Return the [X, Y] coordinate for the center point of the cell that contains the specified text.  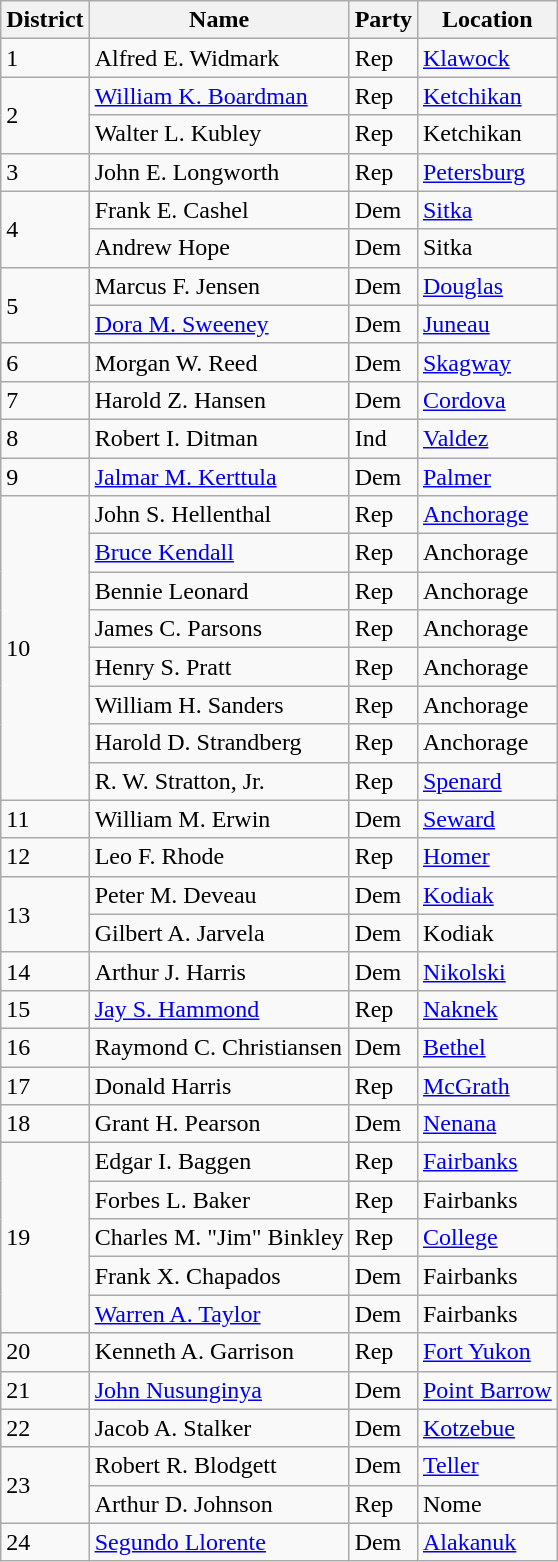
Douglas [487, 286]
Bethel [487, 1047]
Marcus F. Jensen [219, 286]
9 [45, 477]
Henry S. Pratt [219, 667]
13 [45, 914]
3 [45, 172]
10 [45, 648]
Petersburg [487, 172]
John Nusunginya [219, 1390]
12 [45, 857]
14 [45, 971]
Robert R. Blodgett [219, 1466]
6 [45, 362]
Segundo Llorente [219, 1542]
Name [219, 20]
Spenard [487, 781]
Naknek [487, 1009]
College [487, 1238]
Location [487, 20]
Jacob A. Stalker [219, 1428]
Harold Z. Hansen [219, 400]
Jay S. Hammond [219, 1009]
22 [45, 1428]
John S. Hellenthal [219, 515]
Grant H. Pearson [219, 1124]
Walter L. Kubley [219, 134]
Peter M. Deveau [219, 895]
18 [45, 1124]
16 [45, 1047]
Nome [487, 1504]
McGrath [487, 1085]
William K. Boardman [219, 96]
Kotzebue [487, 1428]
Party [383, 20]
Andrew Hope [219, 248]
William H. Sanders [219, 705]
5 [45, 305]
Cordova [487, 400]
Ind [383, 438]
Frank X. Chapados [219, 1276]
Kenneth A. Garrison [219, 1352]
Seward [487, 819]
11 [45, 819]
21 [45, 1390]
John E. Longworth [219, 172]
Gilbert A. Jarvela [219, 933]
Charles M. "Jim" Binkley [219, 1238]
Arthur J. Harris [219, 971]
R. W. Stratton, Jr. [219, 781]
15 [45, 1009]
James C. Parsons [219, 629]
Bruce Kendall [219, 553]
Klawock [487, 58]
20 [45, 1352]
Arthur D. Johnson [219, 1504]
Warren A. Taylor [219, 1314]
Palmer [487, 477]
Harold D. Strandberg [219, 743]
Morgan W. Reed [219, 362]
Nenana [487, 1124]
Alakanuk [487, 1542]
Teller [487, 1466]
19 [45, 1238]
Alfred E. Widmark [219, 58]
Forbes L. Baker [219, 1200]
2 [45, 115]
Juneau [487, 324]
William M. Erwin [219, 819]
4 [45, 229]
1 [45, 58]
17 [45, 1085]
7 [45, 400]
24 [45, 1542]
Valdez [487, 438]
Skagway [487, 362]
Fort Yukon [487, 1352]
Leo F. Rhode [219, 857]
Donald Harris [219, 1085]
Point Barrow [487, 1390]
8 [45, 438]
Robert I. Ditman [219, 438]
Nikolski [487, 971]
23 [45, 1485]
Raymond C. Christiansen [219, 1047]
Edgar I. Baggen [219, 1162]
Homer [487, 857]
Dora M. Sweeney [219, 324]
Jalmar M. Kerttula [219, 477]
Frank E. Cashel [219, 210]
District [45, 20]
Bennie Leonard [219, 591]
